Return (X, Y) of the center of cell containing provided text 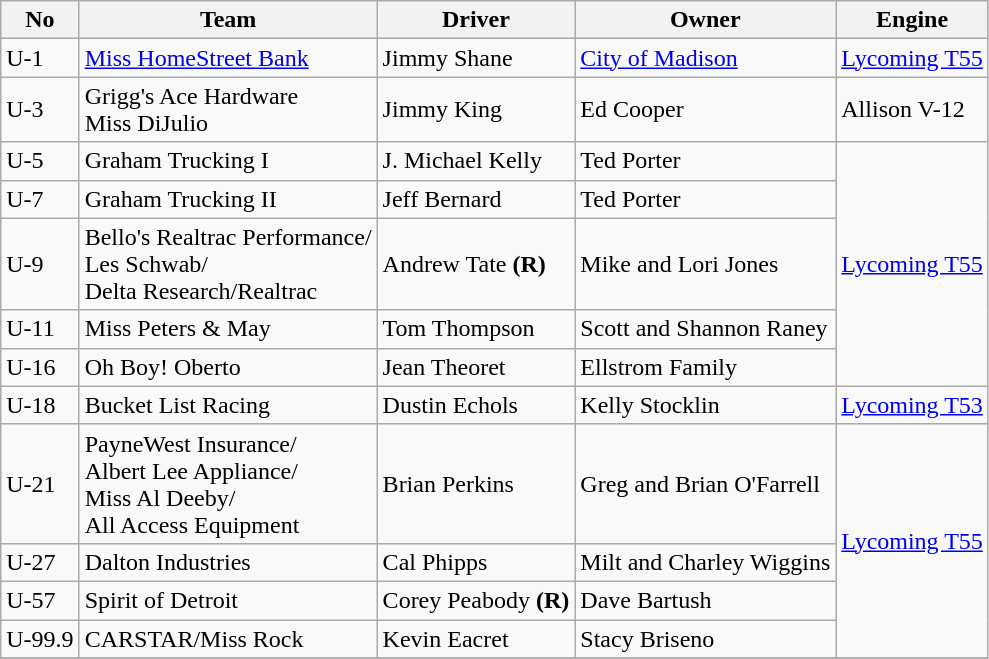
Owner (706, 20)
Jean Theoret (476, 367)
Lycoming T53 (912, 405)
Mike and Lori Jones (706, 264)
Miss Peters & May (228, 329)
Dustin Echols (476, 405)
Ed Cooper (706, 110)
PayneWest Insurance/Albert Lee Appliance/Miss Al Deeby/All Access Equipment (228, 484)
Cal Phipps (476, 562)
Team (228, 20)
Jimmy King (476, 110)
Stacy Briseno (706, 639)
U-57 (40, 600)
Jimmy Shane (476, 58)
Bello's Realtrac Performance/Les Schwab/Delta Research/Realtrac (228, 264)
Dave Bartush (706, 600)
U-3 (40, 110)
Brian Perkins (476, 484)
City of Madison (706, 58)
U-99.9 (40, 639)
Greg and Brian O'Farrell (706, 484)
U-21 (40, 484)
Kelly Stocklin (706, 405)
Bucket List Racing (228, 405)
Allison V-12 (912, 110)
Oh Boy! Oberto (228, 367)
U-7 (40, 199)
U-18 (40, 405)
U-9 (40, 264)
CARSTAR/Miss Rock (228, 639)
Miss HomeStreet Bank (228, 58)
Tom Thompson (476, 329)
Grigg's Ace HardwareMiss DiJulio (228, 110)
U-16 (40, 367)
Engine (912, 20)
No (40, 20)
Andrew Tate (R) (476, 264)
U-27 (40, 562)
U-11 (40, 329)
Spirit of Detroit (228, 600)
Milt and Charley Wiggins (706, 562)
Kevin Eacret (476, 639)
Graham Trucking II (228, 199)
Graham Trucking I (228, 161)
U-5 (40, 161)
Dalton Industries (228, 562)
Driver (476, 20)
Ellstrom Family (706, 367)
U-1 (40, 58)
Scott and Shannon Raney (706, 329)
Corey Peabody (R) (476, 600)
Jeff Bernard (476, 199)
J. Michael Kelly (476, 161)
